Pinpoint the cell where the given text exists, returning its (x, y) midpoint coordinate. 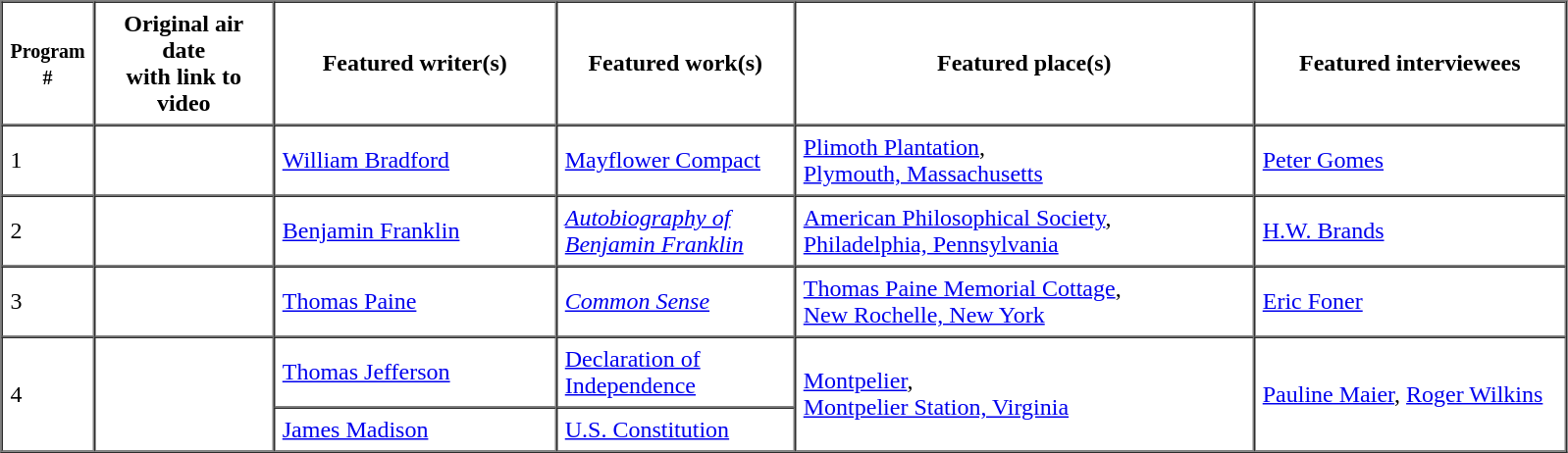
H.W. Brands (1410, 231)
U.S. Constitution (675, 429)
2 (48, 231)
Peter Gomes (1410, 161)
Autobiography of Benjamin Franklin (675, 231)
4 (48, 394)
Featured writer(s) (415, 64)
Eric Foner (1410, 302)
Featured interviewees (1410, 64)
William Bradford (415, 161)
Thomas Paine Memorial Cottage,New Rochelle, New York (1024, 302)
Declaration of Independence (675, 373)
3 (48, 302)
James Madison (415, 429)
Featured place(s) (1024, 64)
Common Sense (675, 302)
Thomas Jefferson (415, 373)
Pauline Maier, Roger Wilkins (1410, 394)
Program # (48, 64)
Benjamin Franklin (415, 231)
Thomas Paine (415, 302)
Montpelier,Montpelier Station, Virginia (1024, 394)
American Philosophical Society,Philadelphia, Pennsylvania (1024, 231)
Mayflower Compact (675, 161)
Plimoth Plantation,Plymouth, Massachusetts (1024, 161)
Featured work(s) (675, 64)
1 (48, 161)
Original air datewith link to video (184, 64)
